Identify which cell holds the provided text, then report its (X, Y) central coordinate. 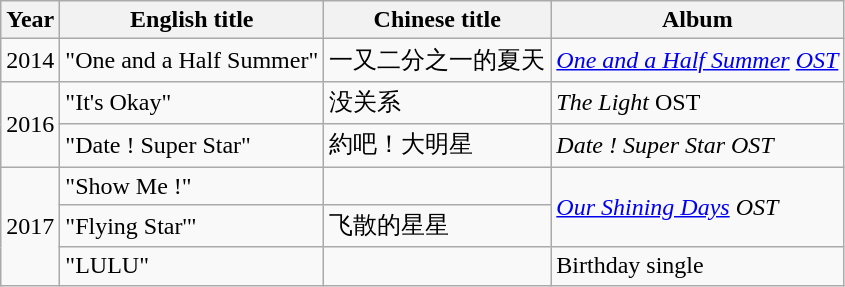
"LULU" (192, 266)
Date ! Super Star OST (698, 146)
"Flying Star'" (192, 226)
没关系 (438, 102)
English title (192, 20)
Album (698, 20)
Year (30, 20)
The Light OST (698, 102)
One and a Half Summer OST (698, 60)
"One and a Half Summer" (192, 60)
2016 (30, 124)
一又二分之一的夏天 (438, 60)
Chinese title (438, 20)
Our Shining Days OST (698, 206)
"Date ! Super Star" (192, 146)
2014 (30, 60)
2017 (30, 226)
約吧！大明星 (438, 146)
"It's Okay" (192, 102)
"Show Me !" (192, 185)
Birthday single (698, 266)
飞散的星星 (438, 226)
